Extract the (X, Y) coordinate from the center of the cell holding the provided text.  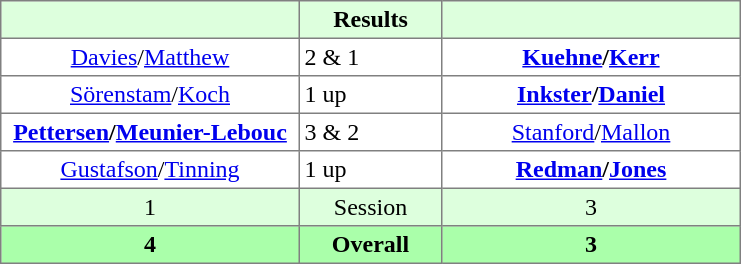
Stanford/Mallon (591, 132)
Overall (370, 245)
Redman/Jones (591, 170)
1 (150, 207)
2 & 1 (370, 57)
Sörenstam/Koch (150, 95)
Results (370, 20)
4 (150, 245)
Kuehne/Kerr (591, 57)
Inkster/Daniel (591, 95)
Gustafson/Tinning (150, 170)
3 & 2 (370, 132)
Davies/Matthew (150, 57)
Pettersen/Meunier-Lebouc (150, 132)
Session (370, 207)
